Locate the cell with the specified text and output its [X, Y] center coordinate. 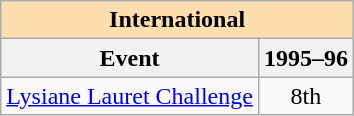
8th [306, 96]
International [178, 20]
Lysiane Lauret Challenge [130, 96]
1995–96 [306, 58]
Event [130, 58]
